Pinpoint the cell where the given text exists, returning its [x, y] midpoint coordinate. 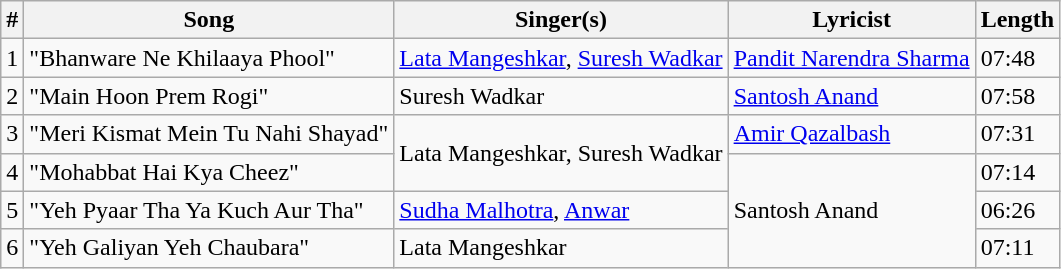
"Yeh Galiyan Yeh Chaubara" [209, 248]
Lyricist [852, 20]
1 [12, 58]
"Yeh Pyaar Tha Ya Kuch Aur Tha" [209, 210]
Suresh Wadkar [561, 96]
07:14 [1017, 172]
4 [12, 172]
Amir Qazalbash [852, 134]
"Meri Kismat Mein Tu Nahi Shayad" [209, 134]
Song [209, 20]
07:48 [1017, 58]
3 [12, 134]
07:31 [1017, 134]
07:11 [1017, 248]
Singer(s) [561, 20]
Length [1017, 20]
Sudha Malhotra, Anwar [561, 210]
"Bhanware Ne Khilaaya Phool" [209, 58]
07:58 [1017, 96]
6 [12, 248]
06:26 [1017, 210]
5 [12, 210]
# [12, 20]
Lata Mangeshkar [561, 248]
"Main Hoon Prem Rogi" [209, 96]
2 [12, 96]
"Mohabbat Hai Kya Cheez" [209, 172]
Pandit Narendra Sharma [852, 58]
